Pinpoint the cell where the given text exists, returning its [x, y] midpoint coordinate. 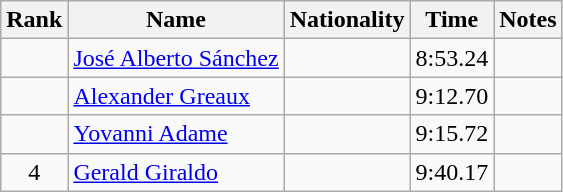
4 [34, 172]
Gerald Giraldo [176, 172]
Rank [34, 20]
Alexander Greaux [176, 96]
9:15.72 [452, 134]
9:12.70 [452, 96]
Notes [528, 20]
Nationality [347, 20]
Time [452, 20]
8:53.24 [452, 58]
9:40.17 [452, 172]
Name [176, 20]
Yovanni Adame [176, 134]
José Alberto Sánchez [176, 58]
